Detect which cell encompasses the target text, then output its (x, y) center coordinate. 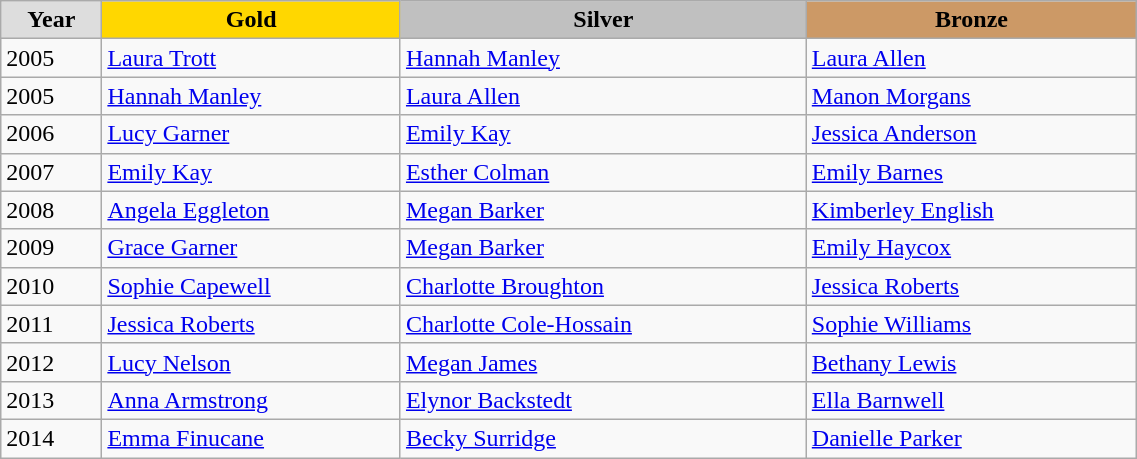
2006 (52, 134)
Sophie Capewell (252, 286)
2013 (52, 400)
Esther Colman (603, 172)
Emily Haycox (972, 248)
2014 (52, 438)
Danielle Parker (972, 438)
Angela Eggleton (252, 210)
Bethany Lewis (972, 362)
Anna Armstrong (252, 400)
Megan James (603, 362)
Charlotte Cole-Hossain (603, 324)
2010 (52, 286)
Charlotte Broughton (603, 286)
Year (52, 20)
Laura Trott (252, 58)
Gold (252, 20)
2012 (52, 362)
Grace Garner (252, 248)
Sophie Williams (972, 324)
2011 (52, 324)
2008 (52, 210)
Jessica Anderson (972, 134)
Emily Barnes (972, 172)
Silver (603, 20)
Bronze (972, 20)
2007 (52, 172)
Lucy Nelson (252, 362)
Lucy Garner (252, 134)
Becky Surridge (603, 438)
Emma Finucane (252, 438)
Ella Barnwell (972, 400)
Manon Morgans (972, 96)
Kimberley English (972, 210)
Elynor Backstedt (603, 400)
2009 (52, 248)
